Scan for the cell matching the given text and deliver its [x, y] coordinate at center. 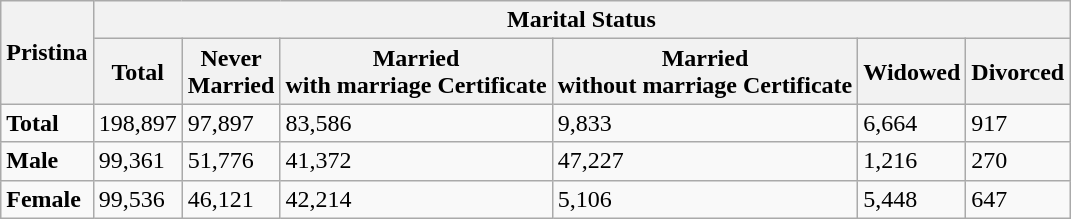
Female [47, 199]
5,106 [705, 199]
97,897 [231, 123]
198,897 [138, 123]
270 [1018, 161]
Marital Status [582, 20]
Widowed [912, 72]
Marriedwith marriage Certificate [416, 72]
917 [1018, 123]
5,448 [912, 199]
6,664 [912, 123]
647 [1018, 199]
41,372 [416, 161]
Pristina [47, 52]
9,833 [705, 123]
99,361 [138, 161]
Marriedwithout marriage Certificate [705, 72]
42,214 [416, 199]
NeverMarried [231, 72]
1,216 [912, 161]
46,121 [231, 199]
Male [47, 161]
51,776 [231, 161]
83,586 [416, 123]
47,227 [705, 161]
Divorced [1018, 72]
99,536 [138, 199]
